Provide the [X, Y] coordinate of the cell's center where the given text is located.  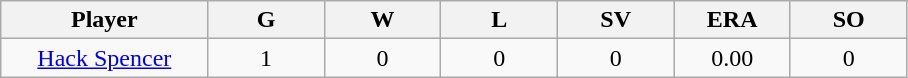
Hack Spencer [104, 58]
ERA [732, 20]
1 [266, 58]
SO [848, 20]
0.00 [732, 58]
G [266, 20]
SV [616, 20]
Player [104, 20]
W [382, 20]
L [500, 20]
